Return (X, Y) of the center of cell containing provided text 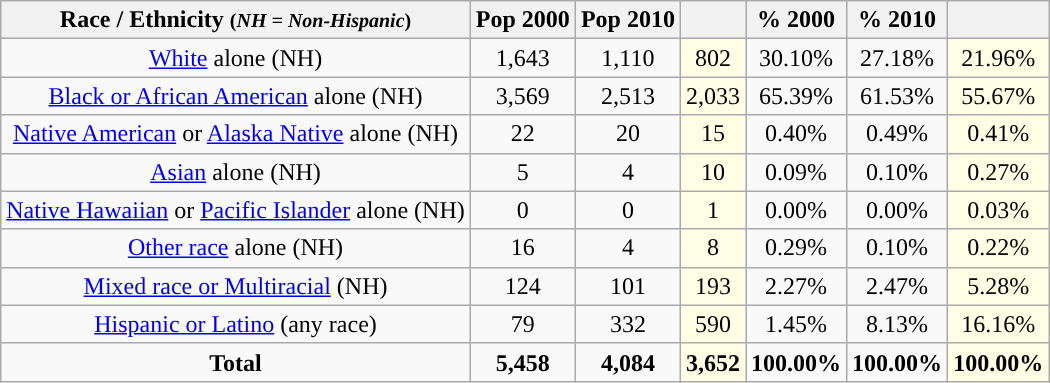
White alone (NH) (236, 58)
30.10% (796, 58)
101 (628, 286)
Native American or Alaska Native alone (NH) (236, 134)
0.40% (796, 134)
3,652 (712, 362)
5.28% (998, 286)
0.27% (998, 172)
55.67% (998, 96)
% 2000 (796, 20)
0.49% (898, 134)
1,110 (628, 58)
65.39% (796, 96)
2,033 (712, 96)
Total (236, 362)
5,458 (522, 362)
0.29% (796, 248)
16 (522, 248)
1,643 (522, 58)
22 (522, 134)
Asian alone (NH) (236, 172)
2,513 (628, 96)
Black or African American alone (NH) (236, 96)
% 2010 (898, 20)
Race / Ethnicity (NH = Non-Hispanic) (236, 20)
193 (712, 286)
0.41% (998, 134)
79 (522, 324)
332 (628, 324)
10 (712, 172)
5 (522, 172)
20 (628, 134)
590 (712, 324)
802 (712, 58)
8 (712, 248)
2.47% (898, 286)
1 (712, 210)
21.96% (998, 58)
Native Hawaiian or Pacific Islander alone (NH) (236, 210)
Mixed race or Multiracial (NH) (236, 286)
27.18% (898, 58)
Hispanic or Latino (any race) (236, 324)
2.27% (796, 286)
0.22% (998, 248)
Pop 2010 (628, 20)
3,569 (522, 96)
0.09% (796, 172)
Other race alone (NH) (236, 248)
1.45% (796, 324)
61.53% (898, 96)
124 (522, 286)
Pop 2000 (522, 20)
8.13% (898, 324)
16.16% (998, 324)
4,084 (628, 362)
15 (712, 134)
0.03% (998, 210)
